Identify which cell holds the provided text, then report its [x, y] central coordinate. 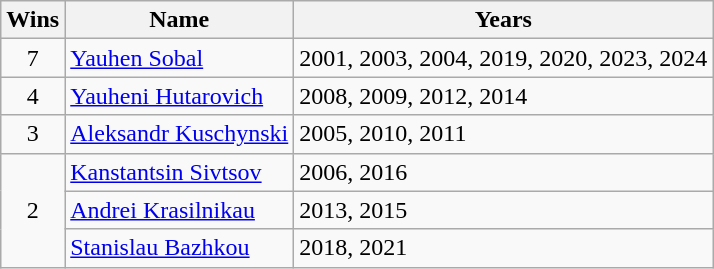
7 [33, 58]
4 [33, 96]
Name [180, 20]
2005, 2010, 2011 [504, 134]
2001, 2003, 2004, 2019, 2020, 2023, 2024 [504, 58]
2008, 2009, 2012, 2014 [504, 96]
Andrei Krasilnikau [180, 210]
Kanstantsin Sivtsov [180, 172]
Years [504, 20]
Stanislau Bazhkou [180, 248]
Yauheni Hutarovich [180, 96]
2 [33, 210]
3 [33, 134]
Aleksandr Kuschynski [180, 134]
2013, 2015 [504, 210]
Wins [33, 20]
2006, 2016 [504, 172]
Yauhen Sobal [180, 58]
2018, 2021 [504, 248]
